Scan for the cell matching the given text and deliver its (X, Y) coordinate at center. 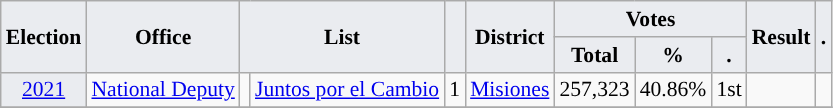
National Deputy (162, 90)
Total (594, 55)
Result (782, 36)
1st (728, 90)
257,323 (594, 90)
40.86% (674, 90)
Election (44, 36)
Juntos por el Cambio (347, 90)
2021 (44, 90)
Misiones (510, 90)
List (342, 36)
% (674, 55)
1 (454, 90)
Office (162, 36)
District (510, 36)
Votes (650, 19)
